Search for the cell housing the specified text and yield its (x, y) center coordinate. 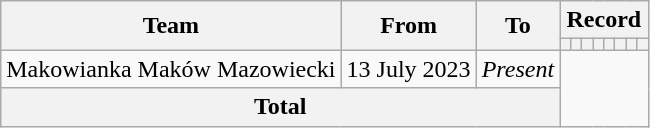
Present (518, 69)
Team (171, 26)
Makowianka Maków Mazowiecki (171, 69)
13 July 2023 (408, 69)
From (408, 26)
Record (604, 20)
To (518, 26)
Total (280, 107)
